Provide the [x, y] coordinate of the cell's center where the given text is located.  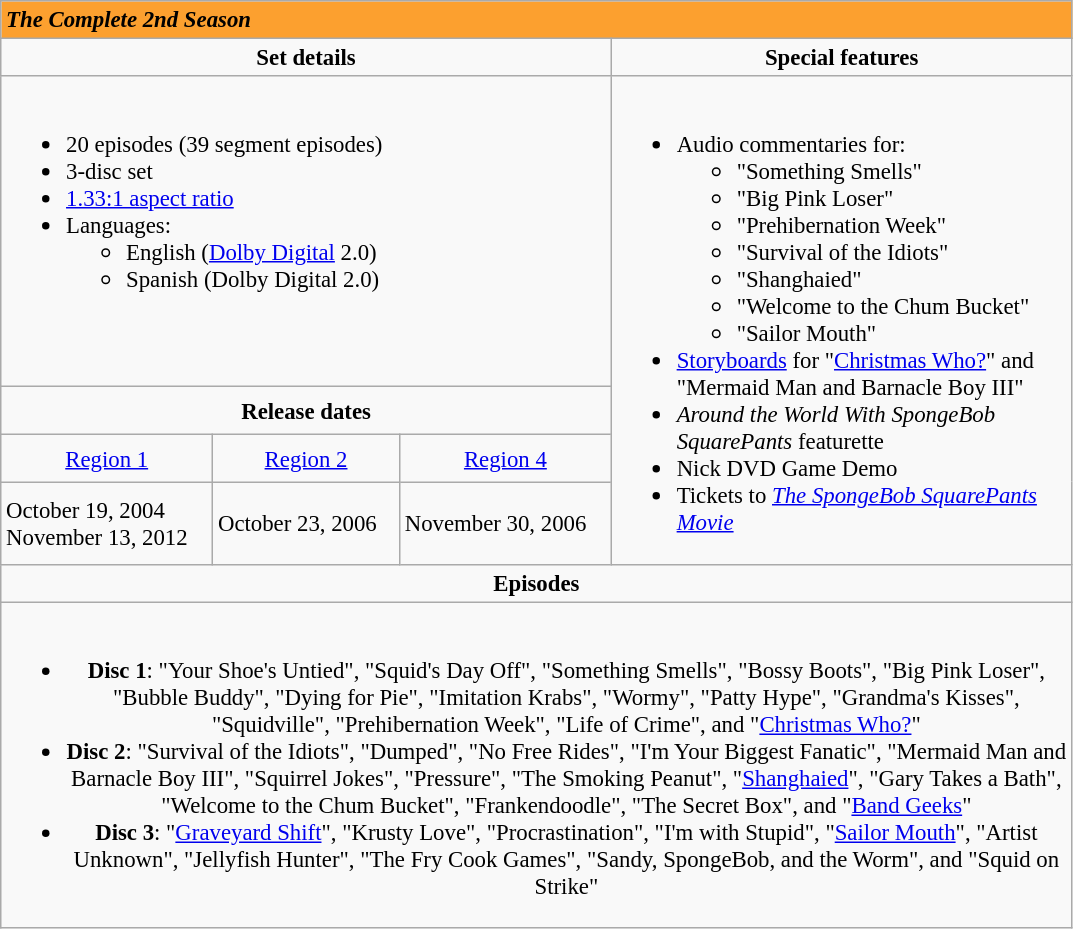
October 19, 2004November 13, 2012 [107, 523]
Set details [306, 58]
October 23, 2006 [306, 523]
November 30, 2006 [505, 523]
Region 2 [306, 459]
Region 4 [505, 459]
Release dates [306, 411]
Episodes [536, 583]
20 episodes (39 segment episodes)3-disc set1.33:1 aspect ratioLanguages:English (Dolby Digital 2.0)Spanish (Dolby Digital 2.0) [306, 232]
Special features [842, 58]
The Complete 2nd Season [536, 20]
Region 1 [107, 459]
